Scan for the cell matching the given text and deliver its (x, y) coordinate at center. 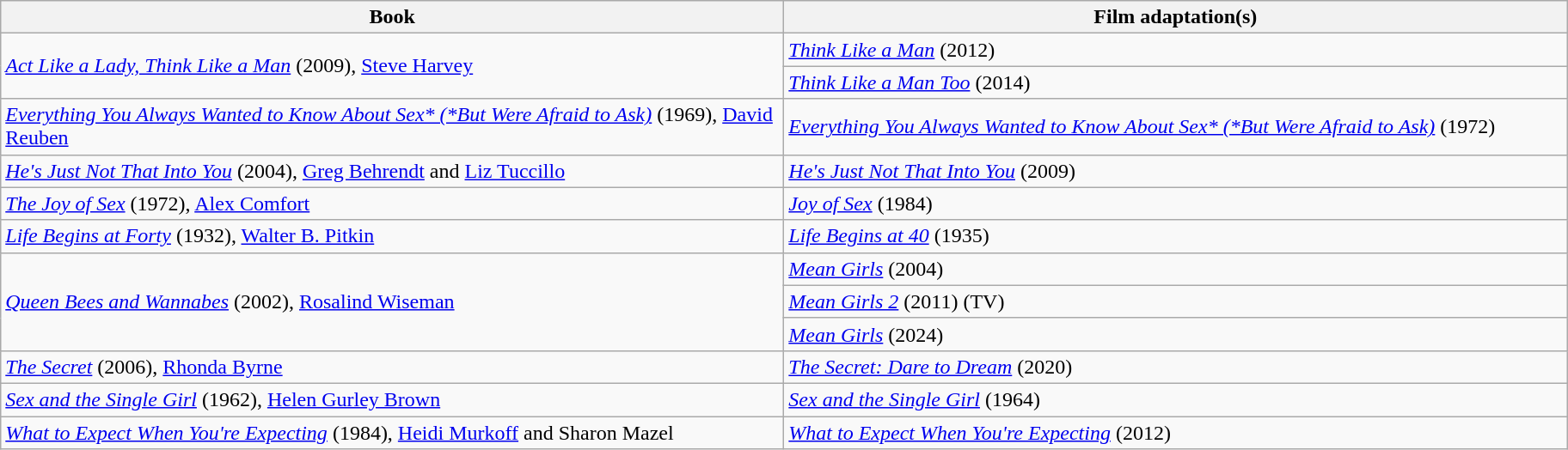
Mean Girls (2024) (1176, 334)
He's Just Not That Into You (2009) (1176, 171)
Sex and the Single Girl (1962), Helen Gurley Brown (392, 399)
Film adaptation(s) (1176, 17)
He's Just Not That Into You (2004), Greg Behrendt and Liz Tuccillo (392, 171)
The Secret (2006), Rhonda Byrne (392, 367)
Queen Bees and Wannabes (2002), Rosalind Wiseman (392, 301)
Sex and the Single Girl (1964) (1176, 399)
Joy of Sex (1984) (1176, 204)
What to Expect When You're Expecting (1984), Heidi Murkoff and Sharon Mazel (392, 432)
Act Like a Lady, Think Like a Man (2009), Steve Harvey (392, 66)
Think Like a Man Too (2014) (1176, 82)
Life Begins at Forty (1932), Walter B. Pitkin (392, 236)
The Joy of Sex (1972), Alex Comfort (392, 204)
Everything You Always Wanted to Know About Sex* (*But Were Afraid to Ask) (1972) (1176, 127)
Mean Girls 2 (2011) (TV) (1176, 301)
Think Like a Man (2012) (1176, 50)
The Secret: Dare to Dream (2020) (1176, 367)
Life Begins at 40 (1935) (1176, 236)
Mean Girls (2004) (1176, 269)
Everything You Always Wanted to Know About Sex* (*But Were Afraid to Ask) (1969), David Reuben (392, 127)
Book (392, 17)
What to Expect When You're Expecting (2012) (1176, 432)
